Return the [x, y] coordinate for the center point of the cell that contains the specified text.  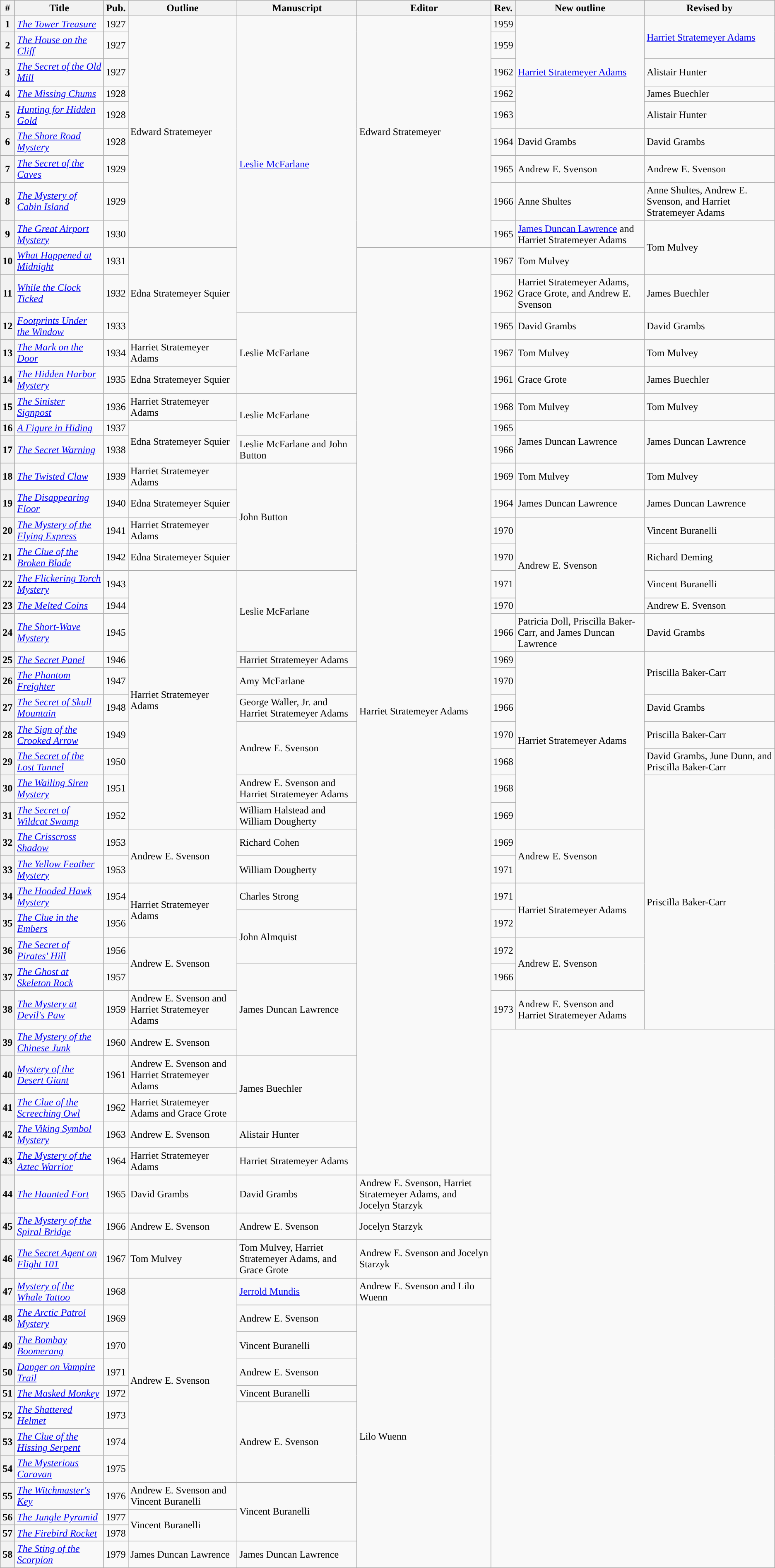
1941 [116, 530]
30 [7, 789]
37 [7, 977]
The Secret of the Lost Tunnel [59, 762]
19 [7, 504]
Grace Grote [580, 380]
Rev. [503, 8]
47 [7, 1291]
1939 [116, 476]
The Secret Panel [59, 659]
1943 [116, 584]
Footprints Under the Window [59, 326]
1937 [116, 428]
The Clue of the Screeching Owl [59, 1107]
The Clue in the Embers [59, 924]
Harriet Stratemeyer Adams, Grace Grote, and Andrew E. Svenson [580, 293]
The Mystery of the Spiral Bridge [59, 1227]
18 [7, 476]
46 [7, 1259]
1974 [116, 1442]
John Button [297, 517]
49 [7, 1345]
The Sting of the Scorpion [59, 1554]
Editor [424, 8]
24 [7, 632]
George Waller, Jr. and Harriet Stratemeyer Adams [297, 707]
40 [7, 1075]
The Ghost at Skeleton Rock [59, 977]
53 [7, 1442]
1934 [116, 353]
While the Clock Ticked [59, 293]
The Twisted Claw [59, 476]
14 [7, 380]
The Masked Monkey [59, 1394]
The Secret of Skull Mountain [59, 707]
1946 [116, 659]
New outline [580, 8]
9 [7, 234]
# [7, 8]
The Disappearing Floor [59, 504]
The Clue of the Broken Blade [59, 557]
The Sinister Signpost [59, 407]
James Duncan Lawrence and Harriet Stratemeyer Adams [580, 234]
1960 [116, 1042]
William Dougherty [297, 870]
Patricia Doll, Priscilla Baker-Carr, and James Duncan Lawrence [580, 632]
1930 [116, 234]
The Tower Treasure [59, 24]
The Shore Road Mystery [59, 142]
1950 [116, 762]
55 [7, 1496]
1976 [116, 1496]
52 [7, 1415]
21 [7, 557]
The Mystery of the Aztec Warrior [59, 1161]
39 [7, 1042]
The Phantom Freighter [59, 681]
1949 [116, 735]
1938 [116, 450]
Jerrold Mundis [297, 1291]
1975 [116, 1469]
1952 [116, 816]
Pub. [116, 8]
Jocelyn Starzyk [424, 1227]
1977 [116, 1517]
17 [7, 450]
15 [7, 407]
57 [7, 1533]
4 [7, 94]
What Happened at Midnight [59, 261]
10 [7, 261]
3 [7, 72]
56 [7, 1517]
The Witchmaster's Key [59, 1496]
36 [7, 950]
1933 [116, 326]
Hunting for Hidden Gold [59, 115]
Revised by [710, 8]
58 [7, 1554]
1932 [116, 293]
1944 [116, 605]
1931 [116, 261]
Tom Mulvey, Harriet Stratemeyer Adams, and Grace Grote [297, 1259]
The Firebird Rocket [59, 1533]
1951 [116, 789]
42 [7, 1134]
1945 [116, 632]
27 [7, 707]
26 [7, 681]
The Secret of the Caves [59, 169]
The Mystery of Cabin Island [59, 201]
11 [7, 293]
Manuscript [297, 8]
The Missing Chums [59, 94]
Richard Deming [710, 557]
Mystery of the Desert Giant [59, 1075]
Outline [182, 8]
Harriet Stratemeyer Adams and Grace Grote [182, 1107]
The House on the Cliff [59, 46]
43 [7, 1161]
12 [7, 326]
50 [7, 1373]
Lilo Wuenn [424, 1436]
20 [7, 530]
Danger on Vampire Trail [59, 1373]
David Grambs, June Dunn, and Priscilla Baker-Carr [710, 762]
33 [7, 870]
1954 [116, 896]
Title [59, 8]
The Hidden Harbor Mystery [59, 380]
The Secret Agent on Flight 101 [59, 1259]
William Halstead and William Dougherty [297, 816]
32 [7, 842]
The Viking Symbol Mystery [59, 1134]
The Yellow Feather Mystery [59, 870]
Amy McFarlane [297, 681]
The Arctic Patrol Mystery [59, 1319]
The Great Airport Mystery [59, 234]
29 [7, 762]
6 [7, 142]
1940 [116, 504]
8 [7, 201]
Anne Shultes, Andrew E. Svenson, and Harriet Stratemeyer Adams [710, 201]
The Melted Coins [59, 605]
23 [7, 605]
1947 [116, 681]
The Mystery of the Chinese Junk [59, 1042]
22 [7, 584]
25 [7, 659]
1948 [116, 707]
34 [7, 896]
The Jungle Pyramid [59, 1517]
1942 [116, 557]
The Secret of the Old Mill [59, 72]
The Mystery of the Flying Express [59, 530]
The Sign of the Crooked Arrow [59, 735]
Andrew E. Svenson and Jocelyn Starzyk [424, 1259]
Andrew E. Svenson, Harriet Stratemeyer Adams, and Jocelyn Starzyk [424, 1194]
1936 [116, 407]
Mystery of the Whale Tattoo [59, 1291]
48 [7, 1319]
The Wailing Siren Mystery [59, 789]
51 [7, 1394]
1957 [116, 977]
16 [7, 428]
The Mark on the Door [59, 353]
John Almquist [297, 937]
31 [7, 816]
45 [7, 1227]
5 [7, 115]
35 [7, 924]
2 [7, 46]
1978 [116, 1533]
The Mysterious Caravan [59, 1469]
1 [7, 24]
The Mystery at Devil's Paw [59, 1010]
The Secret of Pirates' Hill [59, 950]
The Short-Wave Mystery [59, 632]
13 [7, 353]
44 [7, 1194]
54 [7, 1469]
Richard Cohen [297, 842]
The Shattered Helmet [59, 1415]
7 [7, 169]
41 [7, 1107]
The Crisscross Shadow [59, 842]
The Hooded Hawk Mystery [59, 896]
Anne Shultes [580, 201]
The Clue of the Hissing Serpent [59, 1442]
The Flickering Torch Mystery [59, 584]
The Secret of Wildcat Swamp [59, 816]
Charles Strong [297, 896]
Andrew E. Svenson and Vincent Buranelli [182, 1496]
28 [7, 735]
Leslie McFarlane and John Button [297, 450]
Andrew E. Svenson and Lilo Wuenn [424, 1291]
1979 [116, 1554]
1935 [116, 380]
The Secret Warning [59, 450]
38 [7, 1010]
A Figure in Hiding [59, 428]
The Bombay Boomerang [59, 1345]
The Haunted Fort [59, 1194]
